Identify which cell holds the provided text, then report its (X, Y) central coordinate. 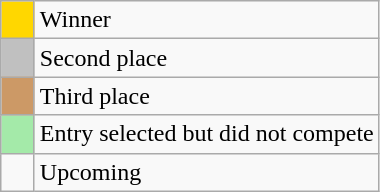
Upcoming (206, 172)
Third place (206, 96)
Second place (206, 58)
Winner (206, 20)
Entry selected but did not compete (206, 134)
